From the cell containing the given text, extract its center point as [x, y] coordinate. 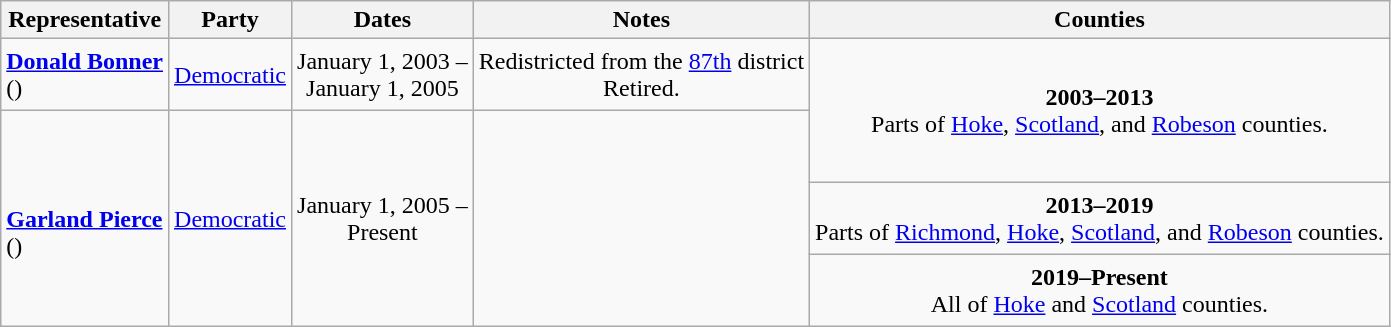
Garland Pierce() [85, 219]
Dates [383, 20]
2019–Present All of Hoke and Scotland counties. [1100, 291]
Representative [85, 20]
Notes [641, 20]
January 1, 2003 – January 1, 2005 [383, 75]
Donald Bonner() [85, 75]
2013–2019 Parts of Richmond, Hoke, Scotland, and Robeson counties. [1100, 219]
Party [230, 20]
Counties [1100, 20]
2003–2013 Parts of Hoke, Scotland, and Robeson counties. [1100, 111]
Redistricted from the 87th district Retired. [641, 75]
January 1, 2005 – Present [383, 219]
